Locate the cell with the specified text and output its (x, y) center coordinate. 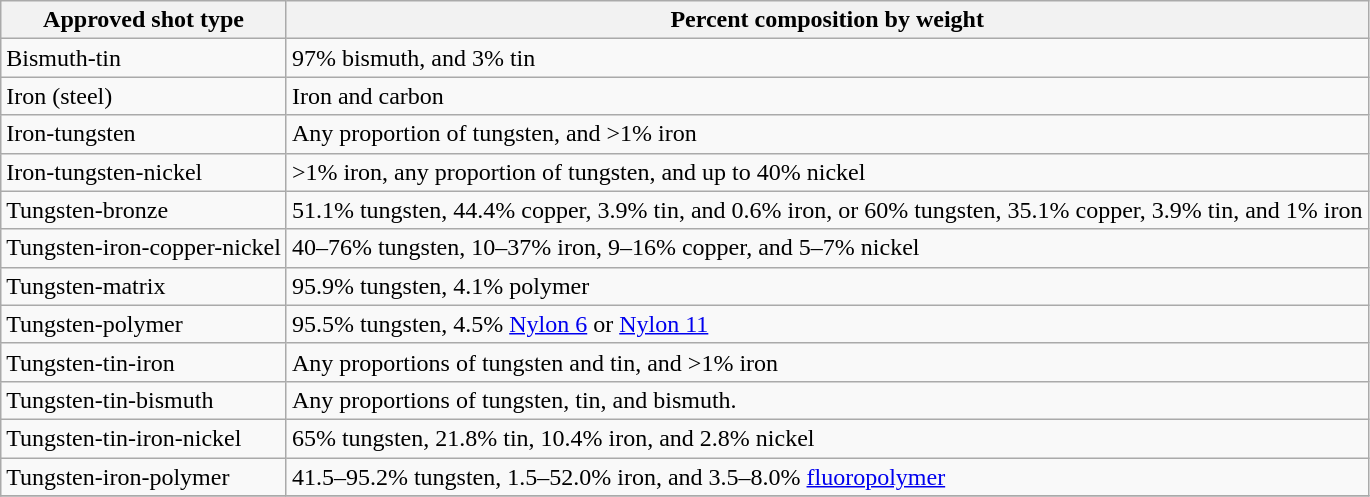
40–76% tungsten, 10–37% iron, 9–16% copper, and 5–7% nickel (827, 248)
Iron-tungsten (144, 134)
Any proportions of tungsten and tin, and >1% iron (827, 362)
Any proportions of tungsten, tin, and bismuth. (827, 400)
51.1% tungsten, 44.4% copper, 3.9% tin, and 0.6% iron, or 60% tungsten, 35.1% copper, 3.9% tin, and 1% iron (827, 210)
Tungsten-polymer (144, 324)
Tungsten-bronze (144, 210)
Any proportion of tungsten, and >1% iron (827, 134)
Tungsten-tin-iron-nickel (144, 438)
Percent composition by weight (827, 20)
65% tungsten, 21.8% tin, 10.4% iron, and 2.8% nickel (827, 438)
97% bismuth, and 3% tin (827, 58)
Approved shot type (144, 20)
95.9% tungsten, 4.1% polymer (827, 286)
Iron (steel) (144, 96)
Tungsten-iron-polymer (144, 477)
41.5–95.2% tungsten, 1.5–52.0% iron, and 3.5–8.0% fluoropolymer (827, 477)
95.5% tungsten, 4.5% Nylon 6 or Nylon 11 (827, 324)
Tungsten-tin-bismuth (144, 400)
Iron and carbon (827, 96)
Iron-tungsten-nickel (144, 172)
Bismuth-tin (144, 58)
Tungsten-matrix (144, 286)
Tungsten-iron-copper-nickel (144, 248)
>1% iron, any proportion of tungsten, and up to 40% nickel (827, 172)
Tungsten-tin-iron (144, 362)
